Locate the cell with the specified text and output its [X, Y] center coordinate. 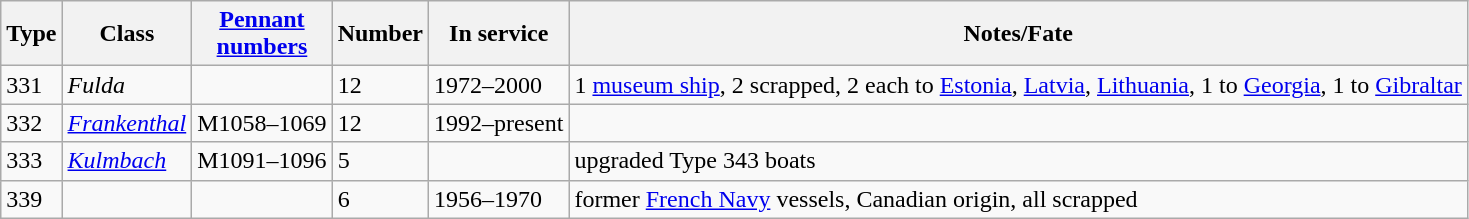
Type [32, 34]
1 museum ship, 2 scrapped, 2 each to Estonia, Latvia, Lithuania, 1 to Georgia, 1 to Gibraltar [1018, 85]
333 [32, 161]
Kulmbach [127, 161]
Class [127, 34]
6 [380, 199]
Fulda [127, 85]
332 [32, 123]
Frankenthal [127, 123]
1956–1970 [499, 199]
1972–2000 [499, 85]
In service [499, 34]
M1058–1069 [262, 123]
Notes/Fate [1018, 34]
331 [32, 85]
Pennantnumbers [262, 34]
former French Navy vessels, Canadian origin, all scrapped [1018, 199]
1992–present [499, 123]
upgraded Type 343 boats [1018, 161]
Number [380, 34]
M1091–1096 [262, 161]
5 [380, 161]
339 [32, 199]
